Output the (x, y) coordinate of the center of the cell containing the given text.  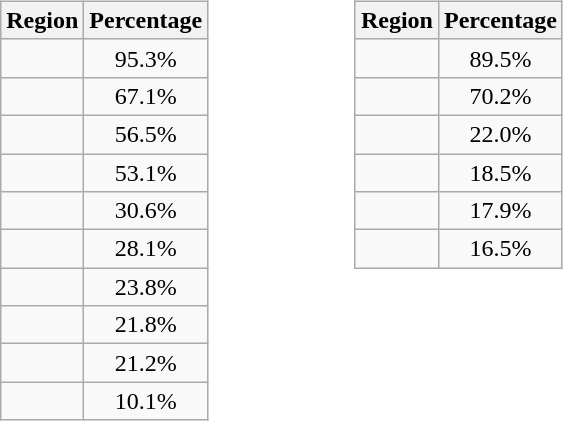
28.1% (146, 249)
21.8% (146, 325)
21.2% (146, 363)
70.2% (500, 96)
17.9% (500, 211)
67.1% (146, 96)
23.8% (146, 287)
56.5% (146, 134)
18.5% (500, 173)
16.5% (500, 249)
89.5% (500, 58)
30.6% (146, 211)
95.3% (146, 58)
53.1% (146, 173)
22.0% (500, 134)
10.1% (146, 401)
